Determine the [x, y] coordinate at the center of the cell enclosing the given text.  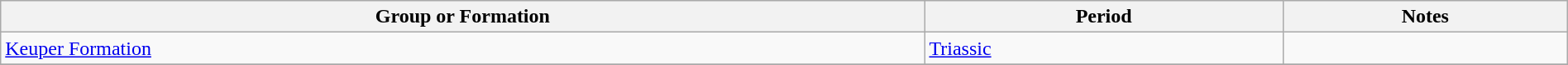
Triassic [1103, 48]
Notes [1425, 17]
Period [1103, 17]
Keuper Formation [463, 48]
Group or Formation [463, 17]
